Search for the cell housing the specified text and yield its [x, y] center coordinate. 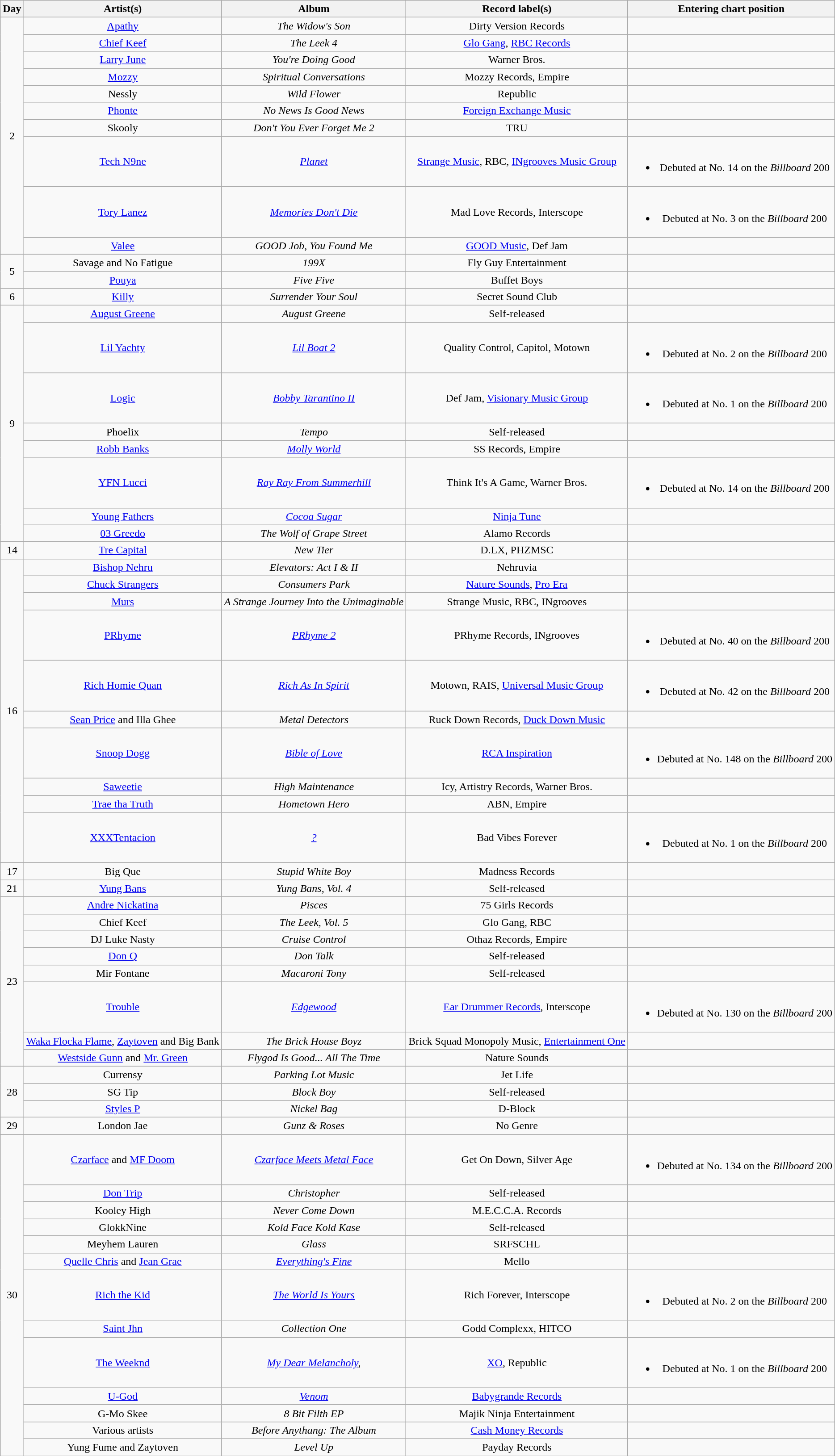
Everything's Fine [314, 1261]
Madness Records [517, 871]
No News Is Good News [314, 111]
Planet [314, 162]
Don Trip [122, 1193]
Cocoa Sugar [314, 516]
Artist(s) [122, 9]
Icy, Artistry Records, Warner Bros. [517, 787]
XXXTentacion [122, 838]
The Widow's Son [314, 26]
75 Girls Records [517, 905]
Mozzy [122, 77]
The World Is Yours [314, 1295]
Nehruvia [517, 567]
Don Q [122, 956]
Debuted at No. 130 on the Billboard 200 [731, 1007]
Killy [122, 297]
PRhyme Records, INgrooves [517, 635]
21 [12, 888]
Sean Price and Illa Ghee [122, 720]
199X [314, 263]
Entering chart position [731, 9]
Strange Music, RBC, INgrooves Music Group [517, 162]
Def Jam, Visionary Music Group [517, 398]
Kold Face Kold Kase [314, 1227]
Young Fathers [122, 516]
Mozzy Records, Empire [517, 77]
Rich the Kid [122, 1295]
GlokkNine [122, 1227]
Lil Yachty [122, 347]
14 [12, 550]
Debuted at No. 42 on the Billboard 200 [731, 685]
PRhyme [122, 635]
RCA Inspiration [517, 753]
29 [12, 1126]
Dirty Version Records [517, 26]
Surrender Your Soul [314, 297]
Quelle Chris and Jean Grae [122, 1261]
Mello [517, 1261]
6 [12, 297]
2 [12, 136]
Meyhem Lauren [122, 1244]
Nature Sounds [517, 1058]
Yung Bans [122, 888]
Rich As In Spirit [314, 685]
9 [12, 424]
28 [12, 1092]
Yung Fume and Zaytoven [122, 1447]
U-God [122, 1396]
Don Talk [314, 956]
Ruck Down Records, Duck Down Music [517, 720]
Czarface Meets Metal Face [314, 1159]
Styles P [122, 1109]
Level Up [314, 1447]
Memories Don't Die [314, 212]
Nature Sounds, Pro Era [517, 584]
Collection One [314, 1329]
Westside Gunn and Mr. Green [122, 1058]
30 [12, 1295]
Trouble [122, 1007]
Kooley High [122, 1210]
Quality Control, Capitol, Motown [517, 347]
XO, Republic [517, 1362]
Andre Nickatina [122, 905]
Skooly [122, 128]
My Dear Melancholy, [314, 1362]
Before Anythang: The Album [314, 1430]
Valee [122, 246]
Debuted at No. 148 on the Billboard 200 [731, 753]
Flygod Is Good... All The Time [314, 1058]
Czarface and MF Doom [122, 1159]
Warner Bros. [517, 60]
SRFSCHL [517, 1244]
Republic [517, 94]
Logic [122, 398]
YFN Lucci [122, 482]
Strange Music, RBC, INgrooves [517, 601]
5 [12, 271]
Metal Detectors [314, 720]
8 Bit Filth EP [314, 1413]
Lil Boat 2 [314, 347]
Consumers Park [314, 584]
Molly World [314, 449]
Various artists [122, 1430]
M.E.C.C.A. Records [517, 1210]
TRU [517, 128]
Nessly [122, 94]
16 [12, 711]
ABN, Empire [517, 804]
Stupid White Boy [314, 871]
GOOD Job, You Found Me [314, 246]
Glo Gang, RBC Records [517, 43]
Nickel Bag [314, 1109]
SG Tip [122, 1092]
The Wolf of Grape Street [314, 533]
Debuted at No. 3 on the Billboard 200 [731, 212]
Gunz & Roses [314, 1126]
Think It's A Game, Warner Bros. [517, 482]
The Leek, Vol. 5 [314, 922]
Hometown Hero [314, 804]
Tech N9ne [122, 162]
Waka Flocka Flame, Zaytoven and Big Bank [122, 1041]
Bishop Nehru [122, 567]
Block Boy [314, 1092]
Yung Bans, Vol. 4 [314, 888]
Mad Love Records, Interscope [517, 212]
No Genre [517, 1126]
Parking Lot Music [314, 1075]
Ninja Tune [517, 516]
Currensy [122, 1075]
Pisces [314, 905]
17 [12, 871]
Get On Down, Silver Age [517, 1159]
DJ Luke Nasty [122, 939]
Macaroni Tony [314, 973]
Cruise Control [314, 939]
Robb Banks [122, 449]
Five Five [314, 280]
Bad Vibes Forever [517, 838]
A Strange Journey Into the Unimaginable [314, 601]
Spiritual Conversations [314, 77]
Phonte [122, 111]
Tempo [314, 432]
Trae tha Truth [122, 804]
Motown, RAIS, Universal Music Group [517, 685]
Ray Ray From Summerhill [314, 482]
D.LX, PHZMSC [517, 550]
Don't You Ever Forget Me 2 [314, 128]
Majik Ninja Entertainment [517, 1413]
Edgewood [314, 1007]
Debuted at No. 134 on the Billboard 200 [731, 1159]
Record label(s) [517, 9]
Murs [122, 601]
The Brick House Boyz [314, 1041]
Tre Capital [122, 550]
D-Block [517, 1109]
New Tier [314, 550]
Secret Sound Club [517, 297]
Glo Gang, RBC [517, 922]
PRhyme 2 [314, 635]
Glass [314, 1244]
Saint Jhn [122, 1329]
Jet Life [517, 1075]
The Weeknd [122, 1362]
GOOD Music, Def Jam [517, 246]
Christopher [314, 1193]
Mir Fontane [122, 973]
Album [314, 9]
Buffet Boys [517, 280]
Apathy [122, 26]
Venom [314, 1396]
Alamo Records [517, 533]
Phoelix [122, 432]
03 Greedo [122, 533]
Pouya [122, 280]
Debuted at No. 40 on the Billboard 200 [731, 635]
Larry June [122, 60]
High Maintenance [314, 787]
Ear Drummer Records, Interscope [517, 1007]
? [314, 838]
Never Come Down [314, 1210]
Snoop Dogg [122, 753]
You're Doing Good [314, 60]
G-Mo Skee [122, 1413]
Rich Forever, Interscope [517, 1295]
Payday Records [517, 1447]
Elevators: Act I & II [314, 567]
Day [12, 9]
Godd Complexx, HITCO [517, 1329]
23 [12, 982]
Brick Squad Monopoly Music, Entertainment One [517, 1041]
SS Records, Empire [517, 449]
Big Que [122, 871]
London Jae [122, 1126]
Wild Flower [314, 94]
Chuck Strangers [122, 584]
The Leek 4 [314, 43]
Babygrande Records [517, 1396]
Tory Lanez [122, 212]
Saweetie [122, 787]
Bobby Tarantino II [314, 398]
Fly Guy Entertainment [517, 263]
Rich Homie Quan [122, 685]
Cash Money Records [517, 1430]
Othaz Records, Empire [517, 939]
Foreign Exchange Music [517, 111]
Bible of Love [314, 753]
Savage and No Fatigue [122, 263]
